Find where the given text appears and provide that cell's center as [X, Y] coordinate. 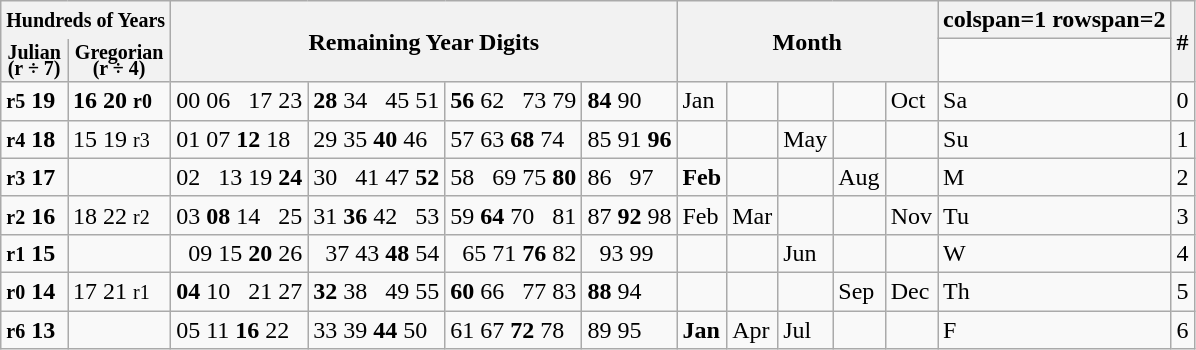
04 10 21 27 [240, 291]
28 34 45 51 [376, 101]
93 99 [630, 253]
16 20 r0 [120, 101]
May [806, 139]
87 92 98 [630, 215]
61 67 72 78 [514, 329]
Jul [806, 329]
F [1054, 329]
Sep [859, 291]
59 64 70 81 [514, 215]
r3 17 [34, 177]
Nov [911, 215]
58 69 75 80 [514, 177]
Oct [911, 101]
r2 16 [34, 215]
1 [1182, 139]
5 [1182, 291]
r5 19 [34, 101]
colspan=1 rowspan=2 [1054, 20]
02 13 19 24 [240, 177]
05 11 16 22 [240, 329]
15 19 r3 [120, 139]
W [1054, 253]
r6 13 [34, 329]
60 66 77 83 [514, 291]
85 91 96 [630, 139]
Hundreds of Years [86, 20]
32 38 49 55 [376, 291]
Tu [1054, 215]
Month [808, 42]
03 08 14 25 [240, 215]
01 07 12 18 [240, 139]
Apr [752, 329]
29 35 40 46 [376, 139]
Jun [806, 253]
00 06 17 23 [240, 101]
84 90 [630, 101]
09 15 20 26 [240, 253]
30 41 47 52 [376, 177]
r0 14 [34, 291]
18 22 r2 [120, 215]
88 94 [630, 291]
89 95 [630, 329]
Sa [1054, 101]
Julian(r ÷ 7) [34, 60]
31 36 42 53 [376, 215]
33 39 44 50 [376, 329]
Gregorian(r ÷ 4) [120, 60]
Remaining Year Digits [424, 42]
37 43 48 54 [376, 253]
2 [1182, 177]
Mar [752, 215]
86 97 [630, 177]
0 [1182, 101]
r1 15 [34, 253]
Aug [859, 177]
r4 18 [34, 139]
Su [1054, 139]
57 63 68 74 [514, 139]
M [1054, 177]
3 [1182, 215]
6 [1182, 329]
56 62 73 79 [514, 101]
Dec [911, 291]
65 71 76 82 [514, 253]
# [1182, 42]
Th [1054, 291]
17 21 r1 [120, 291]
4 [1182, 253]
